Provide the [X, Y] coordinate of the cell's center where the given text is located.  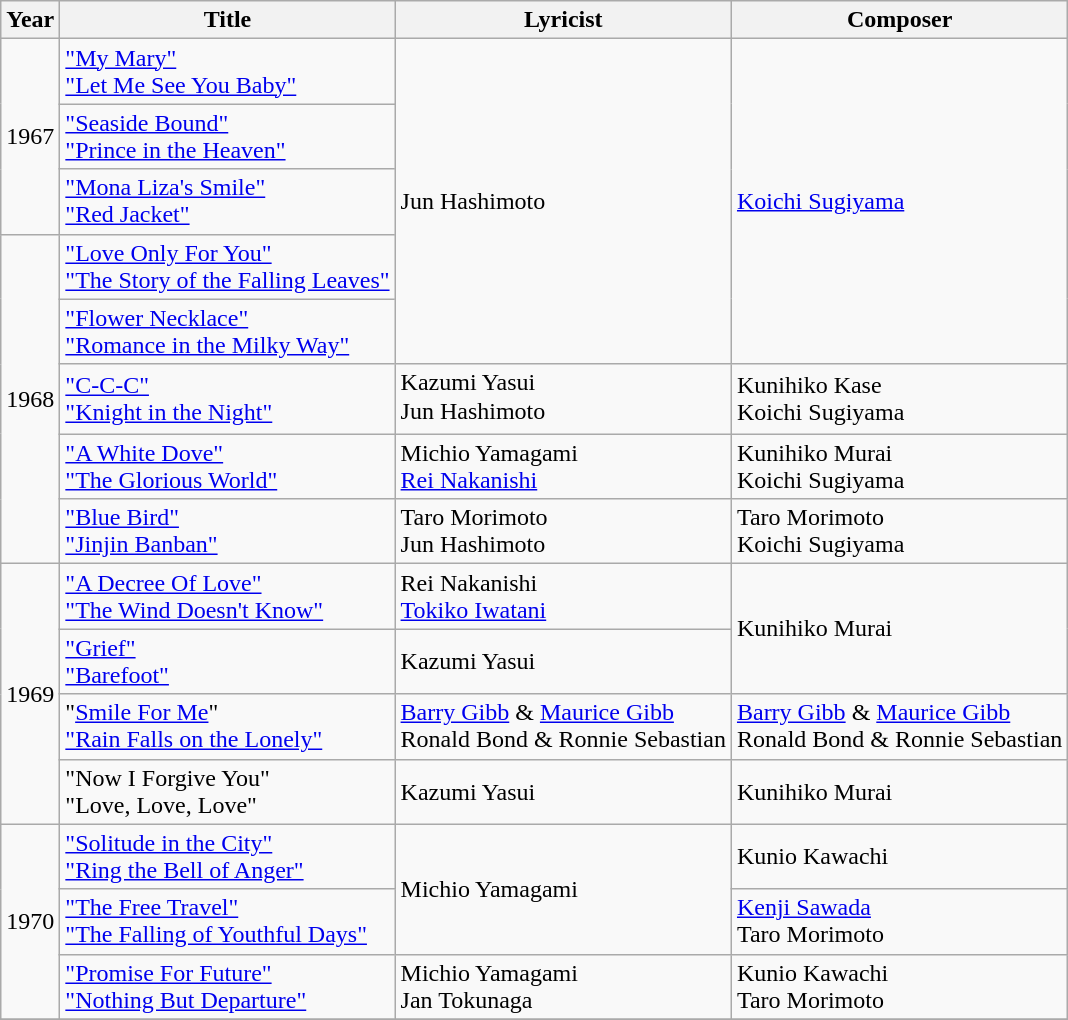
"Blue Bird""Jinjin Banban" [228, 532]
Kenji SawadaTaro Morimoto [899, 922]
Koichi Sugiyama [899, 202]
Kunihiko MuraiKoichi Sugiyama [899, 466]
Kazumi YasuiJun Hashimoto [563, 399]
Michio YamagamiRei Nakanishi [563, 466]
"Flower Necklace""Romance in the Milky Way" [228, 332]
Michio Yamagami [563, 889]
"My Mary""Let Me See You Baby" [228, 72]
Lyricist [563, 20]
Year [30, 20]
"The Free Travel""The Falling of Youthful Days" [228, 922]
Kunihiko KaseKoichi Sugiyama [899, 399]
"Smile For Me""Rain Falls on the Lonely" [228, 726]
1967 [30, 136]
Jun Hashimoto [563, 202]
1968 [30, 399]
"Solitude in the City""Ring the Bell of Anger" [228, 856]
"Grief""Barefoot" [228, 662]
1970 [30, 922]
"C-C-C""Knight in the Night" [228, 399]
"Now I Forgive You""Love, Love, Love" [228, 792]
Rei NakanishiTokiko Iwatani [563, 596]
Title [228, 20]
Composer [899, 20]
Michio YamagamiJan Tokunaga [563, 986]
Kunio KawachiTaro Morimoto [899, 986]
"Love Only For You""The Story of the Falling Leaves" [228, 266]
Kunio Kawachi [899, 856]
"A White Dove""The Glorious World" [228, 466]
1969 [30, 694]
Taro MorimotoJun Hashimoto [563, 532]
"Promise For Future""Nothing But Departure" [228, 986]
"A Decree Of Love""The Wind Doesn't Know" [228, 596]
"Mona Liza's Smile""Red Jacket" [228, 202]
"Seaside Bound""Prince in the Heaven" [228, 136]
Taro MorimotoKoichi Sugiyama [899, 532]
